For the text-containing cell, return its midpoint in (X, Y) coordinate format. 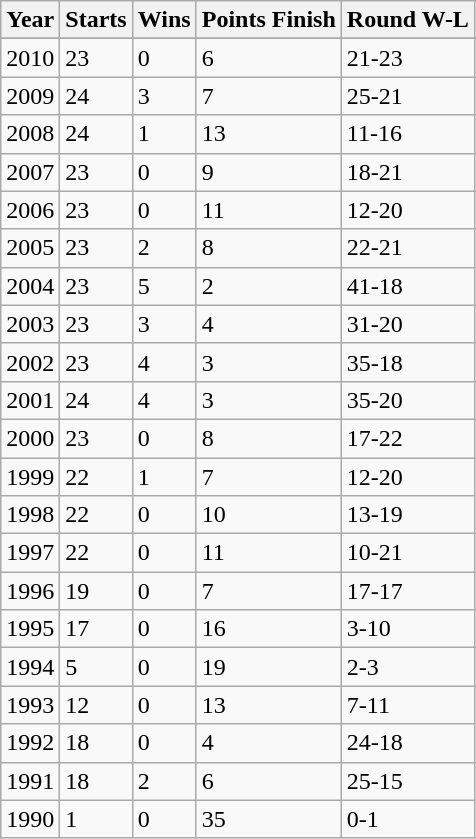
2001 (30, 400)
2002 (30, 362)
12 (96, 705)
7-11 (408, 705)
2010 (30, 58)
10 (268, 515)
17 (96, 629)
1997 (30, 553)
10-21 (408, 553)
1991 (30, 781)
11-16 (408, 134)
0-1 (408, 819)
2009 (30, 96)
2004 (30, 286)
31-20 (408, 324)
18-21 (408, 172)
35-18 (408, 362)
Points Finish (268, 20)
2007 (30, 172)
2-3 (408, 667)
2005 (30, 248)
22-21 (408, 248)
13-19 (408, 515)
25-21 (408, 96)
2006 (30, 210)
41-18 (408, 286)
24-18 (408, 743)
1995 (30, 629)
1994 (30, 667)
35-20 (408, 400)
21-23 (408, 58)
1998 (30, 515)
17-17 (408, 591)
9 (268, 172)
2000 (30, 438)
Starts (96, 20)
Year (30, 20)
17-22 (408, 438)
1990 (30, 819)
2008 (30, 134)
2003 (30, 324)
1992 (30, 743)
3-10 (408, 629)
Round W-L (408, 20)
35 (268, 819)
1993 (30, 705)
25-15 (408, 781)
16 (268, 629)
1996 (30, 591)
1999 (30, 477)
Wins (164, 20)
